Search for the cell housing the specified text and yield its [X, Y] center coordinate. 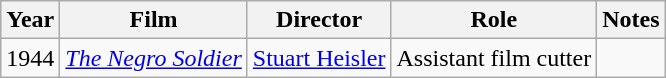
Stuart Heisler [319, 58]
The Negro Soldier [154, 58]
Year [30, 20]
Role [494, 20]
1944 [30, 58]
Film [154, 20]
Director [319, 20]
Assistant film cutter [494, 58]
Notes [631, 20]
